Determine the (x, y) coordinate at the center of the cell enclosing the given text.  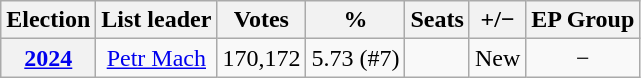
Election (48, 20)
+/− (497, 20)
− (583, 58)
Petr Mach (156, 58)
Seats (437, 20)
Votes (262, 20)
EP Group (583, 20)
List leader (156, 20)
New (497, 58)
170,172 (262, 58)
2024 (48, 58)
% (356, 20)
5.73 (#7) (356, 58)
